Provide the (x, y) coordinate of the cell's center where the given text is located.  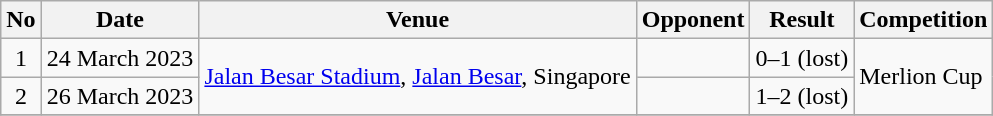
Opponent (693, 20)
Jalan Besar Stadium, Jalan Besar, Singapore (418, 77)
2 (21, 96)
Venue (418, 20)
26 March 2023 (120, 96)
Result (802, 20)
No (21, 20)
24 March 2023 (120, 58)
Date (120, 20)
1 (21, 58)
Merlion Cup (924, 77)
0–1 (lost) (802, 58)
Competition (924, 20)
1–2 (lost) (802, 96)
